Provide the [X, Y] coordinate of the cell's center where the given text is located.  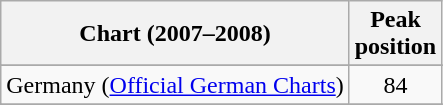
Germany (Official German Charts) [175, 85]
Peakposition [395, 34]
Chart (2007–2008) [175, 34]
84 [395, 85]
